Search for the cell housing the specified text and yield its (x, y) center coordinate. 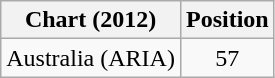
Chart (2012) (91, 20)
57 (227, 58)
Australia (ARIA) (91, 58)
Position (227, 20)
